Determine the [x, y] coordinate at the center of the cell enclosing the given text.  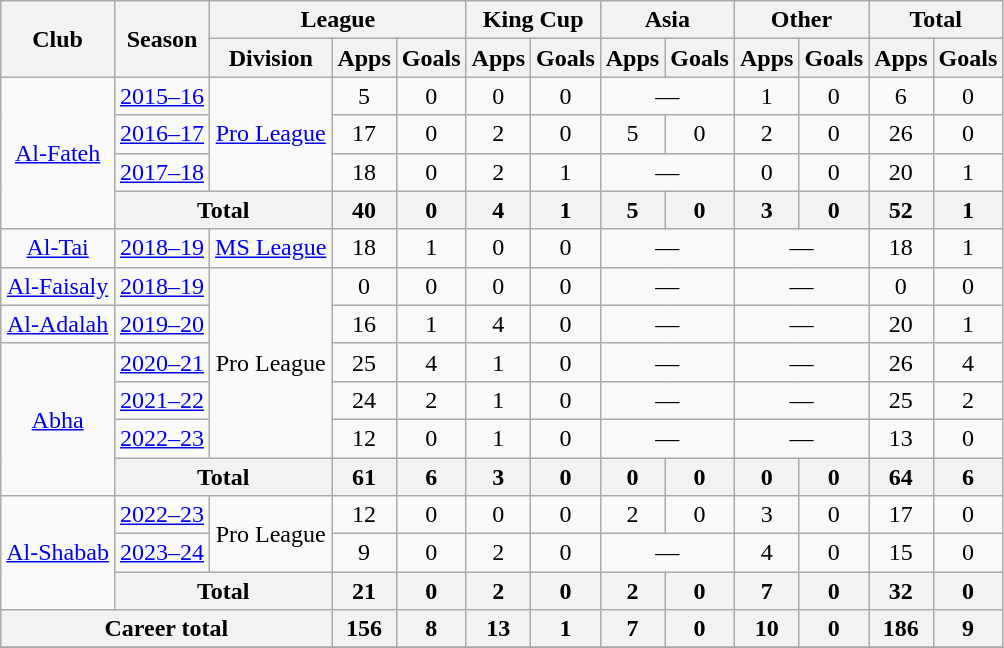
40 [364, 210]
61 [364, 477]
King Cup [533, 20]
Club [58, 39]
2020–21 [162, 362]
Division [271, 58]
Asia [667, 20]
2017–18 [162, 172]
Other [801, 20]
64 [901, 477]
10 [766, 629]
52 [901, 210]
Al-Tai [58, 248]
32 [901, 591]
16 [364, 324]
2015–16 [162, 96]
Al-Adalah [58, 324]
League [338, 20]
Abha [58, 419]
156 [364, 629]
MS League [271, 248]
Season [162, 39]
2019–20 [162, 324]
21 [364, 591]
Al-Fateh [58, 153]
24 [364, 400]
2023–24 [162, 553]
15 [901, 553]
Al-Shabab [58, 553]
8 [431, 629]
2016–17 [162, 134]
Career total [166, 629]
Al-Faisaly [58, 286]
2021–22 [162, 400]
186 [901, 629]
